Return (X, Y) of the center of cell containing provided text 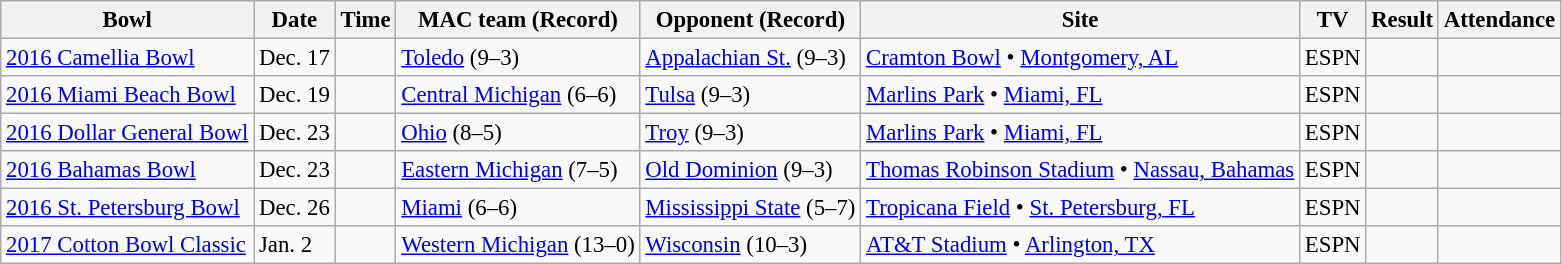
Wisconsin (10–3) (750, 245)
Central Michigan (6–6) (518, 95)
2017 Cotton Bowl Classic (128, 245)
TV (1333, 20)
Ohio (8–5) (518, 133)
Result (1402, 20)
Bowl (128, 20)
2016 Dollar General Bowl (128, 133)
Troy (9–3) (750, 133)
Date (294, 20)
Mississippi State (5–7) (750, 208)
AT&T Stadium • Arlington, TX (1080, 245)
Dec. 19 (294, 95)
Thomas Robinson Stadium • Nassau, Bahamas (1080, 170)
Dec. 26 (294, 208)
2016 St. Petersburg Bowl (128, 208)
Time (366, 20)
Toledo (9–3) (518, 58)
Miami (6–6) (518, 208)
Site (1080, 20)
Jan. 2 (294, 245)
Western Michigan (13–0) (518, 245)
Dec. 17 (294, 58)
Tulsa (9–3) (750, 95)
Appalachian St. (9–3) (750, 58)
Cramton Bowl • Montgomery, AL (1080, 58)
2016 Bahamas Bowl (128, 170)
2016 Camellia Bowl (128, 58)
MAC team (Record) (518, 20)
Attendance (1499, 20)
Tropicana Field • St. Petersburg, FL (1080, 208)
Eastern Michigan (7–5) (518, 170)
Opponent (Record) (750, 20)
Old Dominion (9–3) (750, 170)
2016 Miami Beach Bowl (128, 95)
